Extract the (x, y) coordinate from the center of the cell holding the provided text.  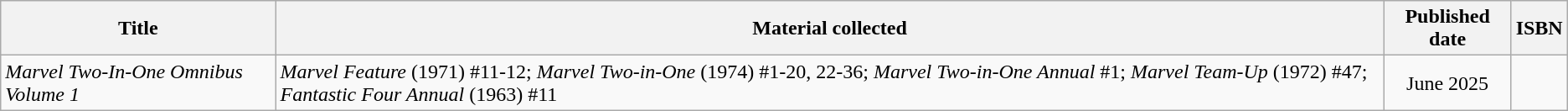
Material collected (829, 29)
June 2025 (1447, 82)
ISBN (1540, 29)
Title (138, 29)
Marvel Two-In-One Omnibus Volume 1 (138, 82)
Published date (1447, 29)
